Find where the given text appears and provide that cell's center as (X, Y) coordinate. 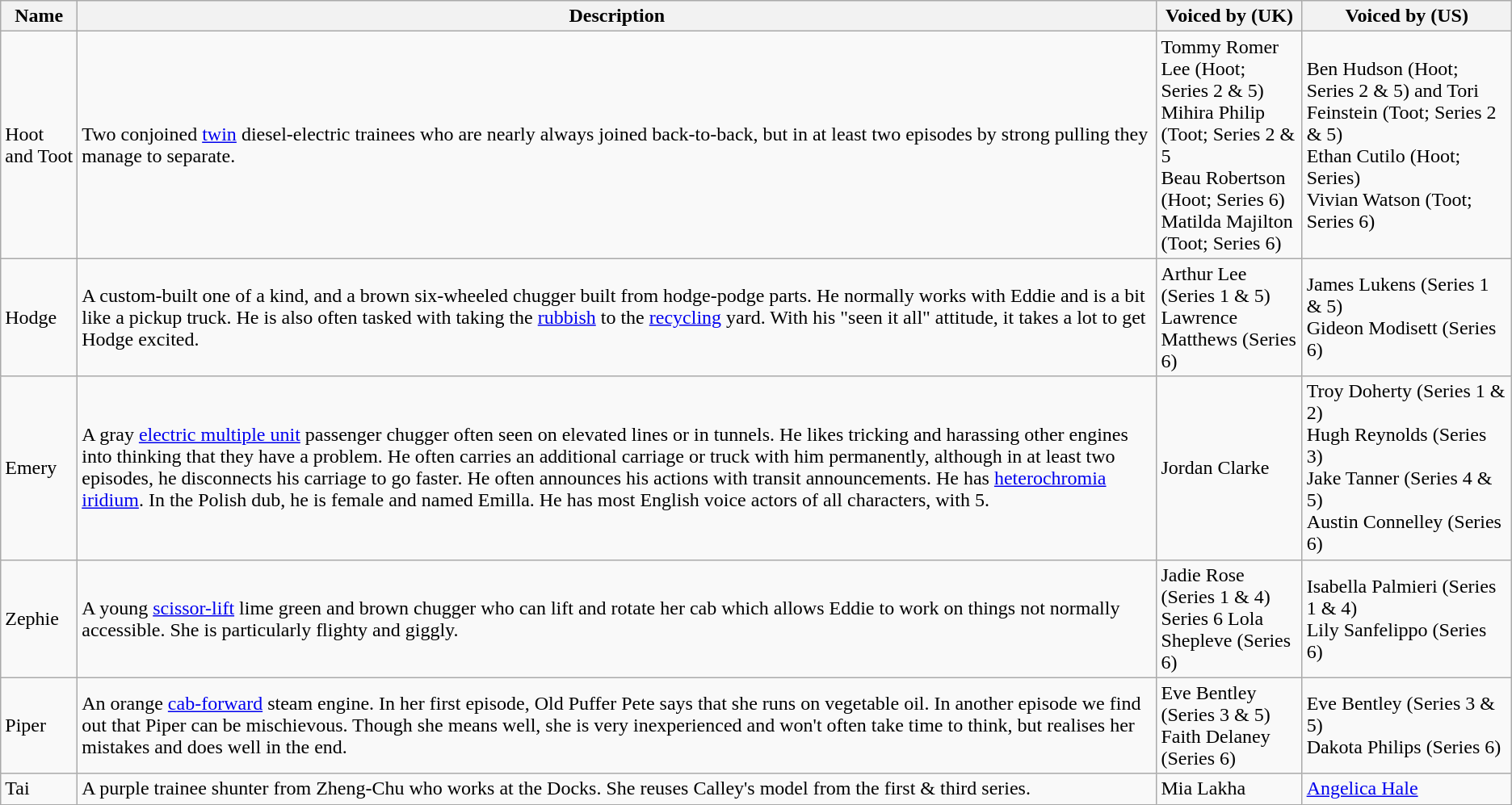
Piper (39, 725)
Jordan Clarke (1229, 468)
James Lukens (Series 1 & 5)Gideon Modisett (Series 6) (1407, 317)
Jadie Rose (Series 1 & 4)Series 6 Lola Shepleve (Series 6) (1229, 618)
Eve Bentley (Series 3 & 5)Faith Delaney (Series 6) (1229, 725)
Angelica Hale (1407, 789)
Tai (39, 789)
Name (39, 16)
Tommy Romer Lee (Hoot; Series 2 & 5) Mihira Philip (Toot; Series 2 & 5 Beau Robertson (Hoot; Series 6)Matilda Majilton (Toot; Series 6) (1229, 145)
Mia Lakha (1229, 789)
Ben Hudson (Hoot; Series 2 & 5) and Tori Feinstein (Toot; Series 2 & 5)Ethan Cutilo (Hoot; Series)Vivian Watson (Toot; Series 6) (1407, 145)
Hodge (39, 317)
Arthur Lee (Series 1 & 5)Lawrence Matthews (Series 6) (1229, 317)
Voiced by (UK) (1229, 16)
Hoot and Toot (39, 145)
Isabella Palmieri (Series 1 & 4)Lily Sanfelippo (Series 6) (1407, 618)
Voiced by (US) (1407, 16)
Eve Bentley (Series 3 & 5)Dakota Philips (Series 6) (1407, 725)
A purple trainee shunter from Zheng-Chu who works at the Docks. She reuses Calley's model from the first & third series. (617, 789)
Zephie (39, 618)
Emery (39, 468)
Description (617, 16)
Troy Doherty (Series 1 & 2)Hugh Reynolds (Series 3)Jake Tanner (Series 4 & 5)Austin Connelley (Series 6) (1407, 468)
